Capture the cell that displays the provided text and extract its (X, Y) central coordinate. 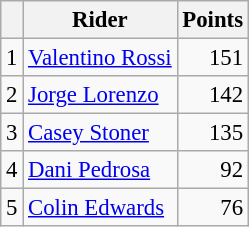
142 (212, 95)
4 (12, 170)
151 (212, 58)
Dani Pedrosa (100, 170)
Jorge Lorenzo (100, 95)
Points (212, 20)
Colin Edwards (100, 208)
76 (212, 208)
Rider (100, 20)
135 (212, 133)
1 (12, 58)
92 (212, 170)
5 (12, 208)
2 (12, 95)
Casey Stoner (100, 133)
3 (12, 133)
Valentino Rossi (100, 58)
